Locate the cell with the specified text and output its (X, Y) center coordinate. 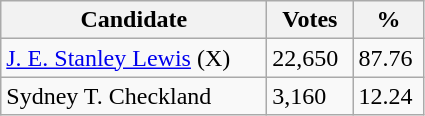
J. E. Stanley Lewis (X) (134, 58)
22,650 (310, 58)
87.76 (388, 58)
Candidate (134, 20)
3,160 (310, 96)
% (388, 20)
Votes (310, 20)
Sydney T. Checkland (134, 96)
12.24 (388, 96)
